For the text-containing cell, return its midpoint in [x, y] coordinate format. 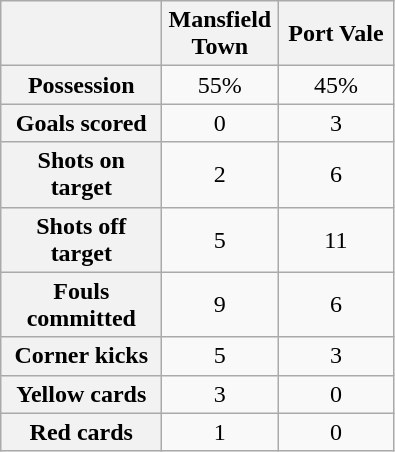
11 [336, 240]
Yellow cards [82, 394]
9 [220, 304]
Goals scored [82, 123]
1 [220, 432]
2 [220, 174]
Possession [82, 85]
Red cards [82, 432]
Shots on target [82, 174]
Port Vale [336, 34]
Mansfield Town [220, 34]
Shots off target [82, 240]
Fouls committed [82, 304]
Corner kicks [82, 356]
45% [336, 85]
55% [220, 85]
